Scan for the cell matching the given text and deliver its [x, y] coordinate at center. 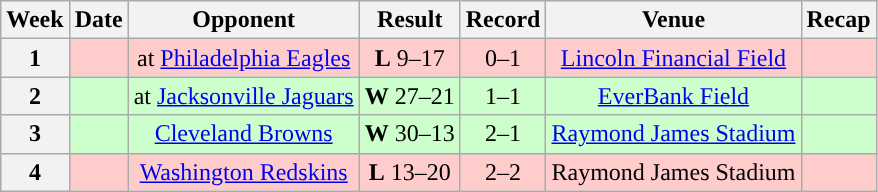
Week [35, 20]
at Philadelphia Eagles [244, 58]
at Jacksonville Jaguars [244, 96]
2 [35, 96]
3 [35, 134]
Opponent [244, 20]
1 [35, 58]
Lincoln Financial Field [674, 58]
1–1 [503, 96]
Recap [838, 20]
L 9–17 [410, 58]
Cleveland Browns [244, 134]
Washington Redskins [244, 172]
Result [410, 20]
Date [98, 20]
W 30–13 [410, 134]
Venue [674, 20]
4 [35, 172]
2–2 [503, 172]
L 13–20 [410, 172]
EverBank Field [674, 96]
Record [503, 20]
2–1 [503, 134]
W 27–21 [410, 96]
0–1 [503, 58]
